Locate the cell with the specified text and output its (x, y) center coordinate. 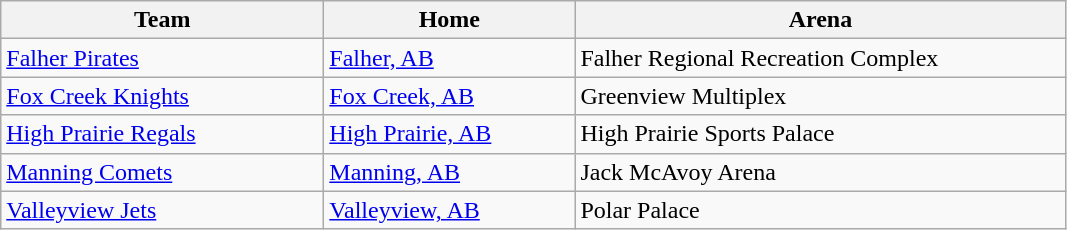
Polar Palace (820, 210)
Fox Creek, AB (450, 96)
Team (162, 20)
Falher, AB (450, 58)
Jack McAvoy Arena (820, 172)
High Prairie Regals (162, 134)
High Prairie Sports Palace (820, 134)
High Prairie, AB (450, 134)
Fox Creek Knights (162, 96)
Falher Regional Recreation Complex (820, 58)
Greenview Multiplex (820, 96)
Valleyview, AB (450, 210)
Manning, AB (450, 172)
Home (450, 20)
Falher Pirates (162, 58)
Arena (820, 20)
Manning Comets (162, 172)
Valleyview Jets (162, 210)
